Extract the [x, y] coordinate from the center of the cell holding the provided text.  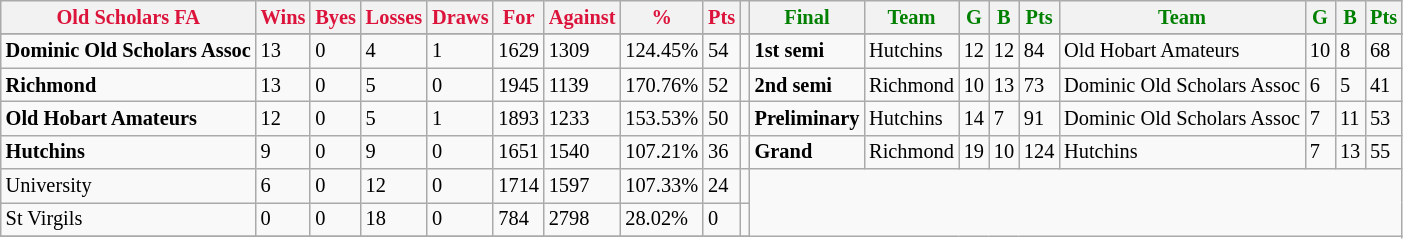
1893 [518, 118]
107.33% [662, 186]
1309 [582, 51]
1597 [582, 186]
1629 [518, 51]
24 [722, 186]
% [662, 17]
91 [1039, 118]
52 [722, 85]
Against [582, 17]
2nd semi [808, 85]
11 [1350, 118]
107.21% [662, 152]
124 [1039, 152]
1233 [582, 118]
1540 [582, 152]
50 [722, 118]
University [128, 186]
Final [808, 17]
8 [1350, 51]
1651 [518, 152]
Old Scholars FA [128, 17]
Losses [394, 17]
19 [974, 152]
4 [394, 51]
68 [1384, 51]
170.76% [662, 85]
1945 [518, 85]
St Virgils [128, 219]
784 [518, 219]
54 [722, 51]
36 [722, 152]
153.53% [662, 118]
18 [394, 219]
For [518, 17]
1714 [518, 186]
Grand [808, 152]
Draws [460, 17]
Preliminary [808, 118]
Wins [284, 17]
28.02% [662, 219]
1139 [582, 85]
53 [1384, 118]
73 [1039, 85]
Byes [335, 17]
41 [1384, 85]
84 [1039, 51]
1st semi [808, 51]
55 [1384, 152]
124.45% [662, 51]
2798 [582, 219]
14 [974, 118]
